Detect which cell encompasses the target text, then output its [x, y] center coordinate. 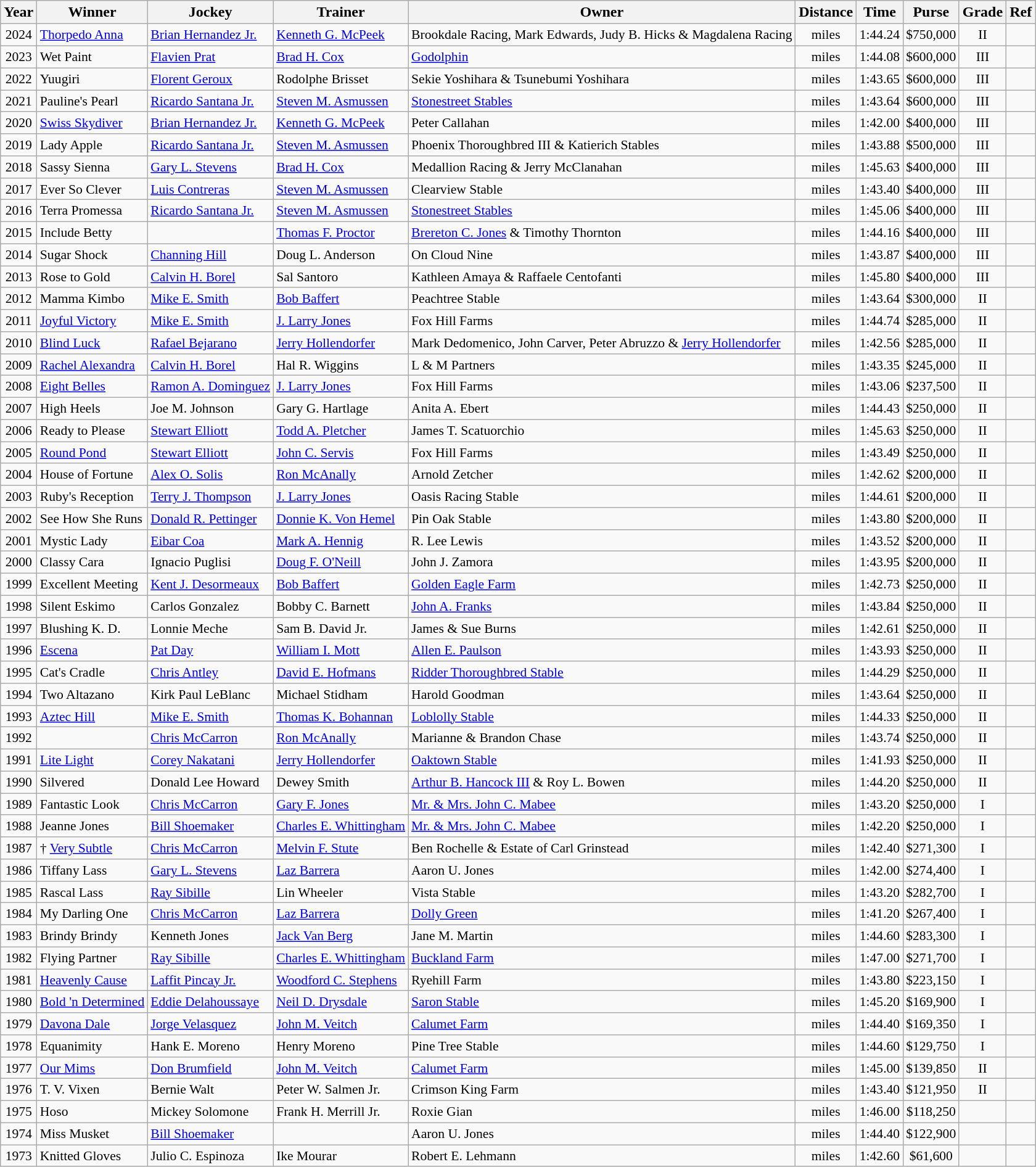
1:43.06 [879, 387]
Escena [92, 650]
Peachtree Stable [602, 299]
Jack Van Berg [340, 936]
Arthur B. Hancock III & Roy L. Bowen [602, 782]
Bold 'n Determined [92, 1002]
Mickey Solomone [210, 1111]
Excellent Meeting [92, 584]
Mark Dedomenico, John Carver, Peter Abruzzo & Jerry Hollendorfer [602, 343]
Blind Luck [92, 343]
Grade [982, 12]
Donnie K. Von Hemel [340, 519]
Vista Stable [602, 892]
$129,750 [931, 1046]
Kirk Paul LeBlanc [210, 695]
Classy Cara [92, 563]
1:43.52 [879, 540]
1:44.24 [879, 35]
1994 [18, 695]
Rodolphe Brisset [340, 79]
Sam B. David Jr. [340, 629]
Swiss Skydiver [92, 123]
2023 [18, 57]
2020 [18, 123]
1974 [18, 1134]
Brindy Brindy [92, 936]
Hank E. Moreno [210, 1046]
1973 [18, 1156]
Lonnie Meche [210, 629]
Ruby's Reception [92, 497]
Doug L. Anderson [340, 255]
2011 [18, 321]
Eibar Coa [210, 540]
$122,900 [931, 1134]
Lin Wheeler [340, 892]
Ready to Please [92, 431]
1981 [18, 980]
Frank H. Merrill Jr. [340, 1111]
Carlos Gonzalez [210, 606]
Oasis Racing Stable [602, 497]
Hal R. Wiggins [340, 365]
Pauline's Pearl [92, 101]
$300,000 [931, 299]
$283,300 [931, 936]
Kent J. Desormeaux [210, 584]
Blushing K. D. [92, 629]
Ike Mourar [340, 1156]
Owner [602, 12]
2010 [18, 343]
Don Brumfield [210, 1068]
1:42.60 [879, 1156]
On Cloud Nine [602, 255]
Winner [92, 12]
Bobby C. Barnett [340, 606]
1:41.20 [879, 914]
2019 [18, 145]
Brereton C. Jones & Timothy Thornton [602, 233]
1:43.74 [879, 738]
Corey Nakatani [210, 760]
1:42.61 [879, 629]
Peter Callahan [602, 123]
Joyful Victory [92, 321]
1982 [18, 958]
Ever So Clever [92, 189]
Terry J. Thompson [210, 497]
T. V. Vixen [92, 1090]
Robert E. Lehmann [602, 1156]
Cat's Cradle [92, 672]
$118,250 [931, 1111]
Sekie Yoshihara & Tsunebumi Yoshihara [602, 79]
Pin Oak Stable [602, 519]
Purse [931, 12]
1:45.00 [879, 1068]
Donald R. Pettinger [210, 519]
Distance [826, 12]
Fantastic Look [92, 804]
Dewey Smith [340, 782]
1:43.87 [879, 255]
1:42.62 [879, 474]
Ridder Thoroughbred Stable [602, 672]
2012 [18, 299]
Ignacio Puglisi [210, 563]
Sugar Shock [92, 255]
2008 [18, 387]
2022 [18, 79]
1:43.84 [879, 606]
$139,850 [931, 1068]
1:46.00 [879, 1111]
Rafael Bejarano [210, 343]
Pine Tree Stable [602, 1046]
Round Pond [92, 453]
2000 [18, 563]
$61,600 [931, 1156]
Medallion Racing & Jerry McClanahan [602, 167]
1:44.74 [879, 321]
2024 [18, 35]
Joe M. Johnson [210, 408]
Florent Geroux [210, 79]
Kenneth Jones [210, 936]
2002 [18, 519]
2018 [18, 167]
1:44.43 [879, 408]
1976 [18, 1090]
1:43.88 [879, 145]
$267,400 [931, 914]
2006 [18, 431]
Year [18, 12]
1:42.73 [879, 584]
2017 [18, 189]
Lady Apple [92, 145]
Ben Rochelle & Estate of Carl Grinstead [602, 848]
Jeanne Jones [92, 826]
Ryehill Farm [602, 980]
1990 [18, 782]
Thomas F. Proctor [340, 233]
Wet Paint [92, 57]
1979 [18, 1024]
Trainer [340, 12]
Buckland Farm [602, 958]
Jockey [210, 12]
2001 [18, 540]
Woodford C. Stephens [340, 980]
Tiffany Lass [92, 870]
1:44.61 [879, 497]
Rachel Alexandra [92, 365]
Phoenix Thoroughbred III & Katierich Stables [602, 145]
James & Sue Burns [602, 629]
2009 [18, 365]
Godolphin [602, 57]
1975 [18, 1111]
Sassy Sienna [92, 167]
Mystic Lady [92, 540]
1:43.65 [879, 79]
Michael Stidham [340, 695]
Julio C. Espinoza [210, 1156]
$750,000 [931, 35]
2021 [18, 101]
$223,150 [931, 980]
Lite Light [92, 760]
Thomas K. Bohannan [340, 716]
2005 [18, 453]
Mark A. Hennig [340, 540]
2007 [18, 408]
Chris Antley [210, 672]
Loblolly Stable [602, 716]
Golden Eagle Farm [602, 584]
Dolly Green [602, 914]
Yuugiri [92, 79]
My Darling One [92, 914]
Luis Contreras [210, 189]
1:44.33 [879, 716]
Two Altazano [92, 695]
Our Mims [92, 1068]
Davona Dale [92, 1024]
Harold Goodman [602, 695]
1:44.20 [879, 782]
Peter W. Salmen Jr. [340, 1090]
1995 [18, 672]
1:43.93 [879, 650]
Neil D. Drysdale [340, 1002]
1987 [18, 848]
1993 [18, 716]
Eight Belles [92, 387]
Flying Partner [92, 958]
$121,950 [931, 1090]
L & M Partners [602, 365]
David E. Hofmans [340, 672]
Thorpedo Anna [92, 35]
1:43.49 [879, 453]
Clearview Stable [602, 189]
Anita A. Ebert [602, 408]
Melvin F. Stute [340, 848]
1:43.35 [879, 365]
1980 [18, 1002]
1:44.29 [879, 672]
1:42.40 [879, 848]
Pat Day [210, 650]
1998 [18, 606]
John C. Servis [340, 453]
Henry Moreno [340, 1046]
Rascal Lass [92, 892]
1:45.20 [879, 1002]
Arnold Zetcher [602, 474]
$271,700 [931, 958]
James T. Scatuorchio [602, 431]
Silvered [92, 782]
2014 [18, 255]
$271,300 [931, 848]
1985 [18, 892]
1997 [18, 629]
Allen E. Paulson [602, 650]
Heavenly Cause [92, 980]
1:45.06 [879, 211]
Jorge Velasquez [210, 1024]
2004 [18, 474]
1:42.20 [879, 826]
1989 [18, 804]
House of Fortune [92, 474]
Miss Musket [92, 1134]
William I. Mott [340, 650]
Gary F. Jones [340, 804]
2003 [18, 497]
Time [879, 12]
Laffit Pincay Jr. [210, 980]
See How She Runs [92, 519]
1:44.16 [879, 233]
Ramon A. Dominguez [210, 387]
2016 [18, 211]
Kathleen Amaya & Raffaele Centofanti [602, 277]
2013 [18, 277]
Gary G. Hartlage [340, 408]
Rose to Gold [92, 277]
Donald Lee Howard [210, 782]
John A. Franks [602, 606]
Doug F. O'Neill [340, 563]
1992 [18, 738]
† Very Subtle [92, 848]
1996 [18, 650]
$169,350 [931, 1024]
1:43.95 [879, 563]
Equanimity [92, 1046]
John J. Zamora [602, 563]
1:41.93 [879, 760]
1978 [18, 1046]
Saron Stable [602, 1002]
Flavien Prat [210, 57]
$245,000 [931, 365]
Knitted Gloves [92, 1156]
1988 [18, 826]
$500,000 [931, 145]
Eddie Delahoussaye [210, 1002]
$237,500 [931, 387]
Mamma Kimbo [92, 299]
1999 [18, 584]
Crimson King Farm [602, 1090]
Bernie Walt [210, 1090]
$169,900 [931, 1002]
Hoso [92, 1111]
High Heels [92, 408]
Brookdale Racing, Mark Edwards, Judy B. Hicks & Magdalena Racing [602, 35]
Roxie Gian [602, 1111]
1:47.00 [879, 958]
1991 [18, 760]
Include Betty [92, 233]
Aztec Hill [92, 716]
1:44.08 [879, 57]
2015 [18, 233]
Sal Santoro [340, 277]
1984 [18, 914]
Oaktown Stable [602, 760]
$274,400 [931, 870]
$282,700 [931, 892]
Marianne & Brandon Chase [602, 738]
1:42.56 [879, 343]
1:45.80 [879, 277]
1986 [18, 870]
Channing Hill [210, 255]
Ref [1021, 12]
Alex O. Solis [210, 474]
Todd A. Pletcher [340, 431]
1983 [18, 936]
Jane M. Martin [602, 936]
1977 [18, 1068]
Silent Eskimo [92, 606]
R. Lee Lewis [602, 540]
Terra Promessa [92, 211]
